Return (X, Y) of the center of cell containing provided text 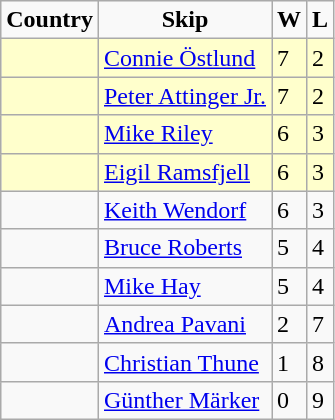
Bruce Roberts (184, 248)
Christian Thune (184, 362)
9 (320, 400)
0 (290, 400)
Mike Hay (184, 286)
Mike Riley (184, 134)
Keith Wendorf (184, 210)
8 (320, 362)
Connie Östlund (184, 58)
W (290, 20)
Peter Attinger Jr. (184, 96)
Eigil Ramsfjell (184, 172)
Skip (184, 20)
Country (50, 20)
Günther Märker (184, 400)
1 (290, 362)
L (320, 20)
Andrea Pavani (184, 324)
